Find where the given text appears and provide that cell's center as (X, Y) coordinate. 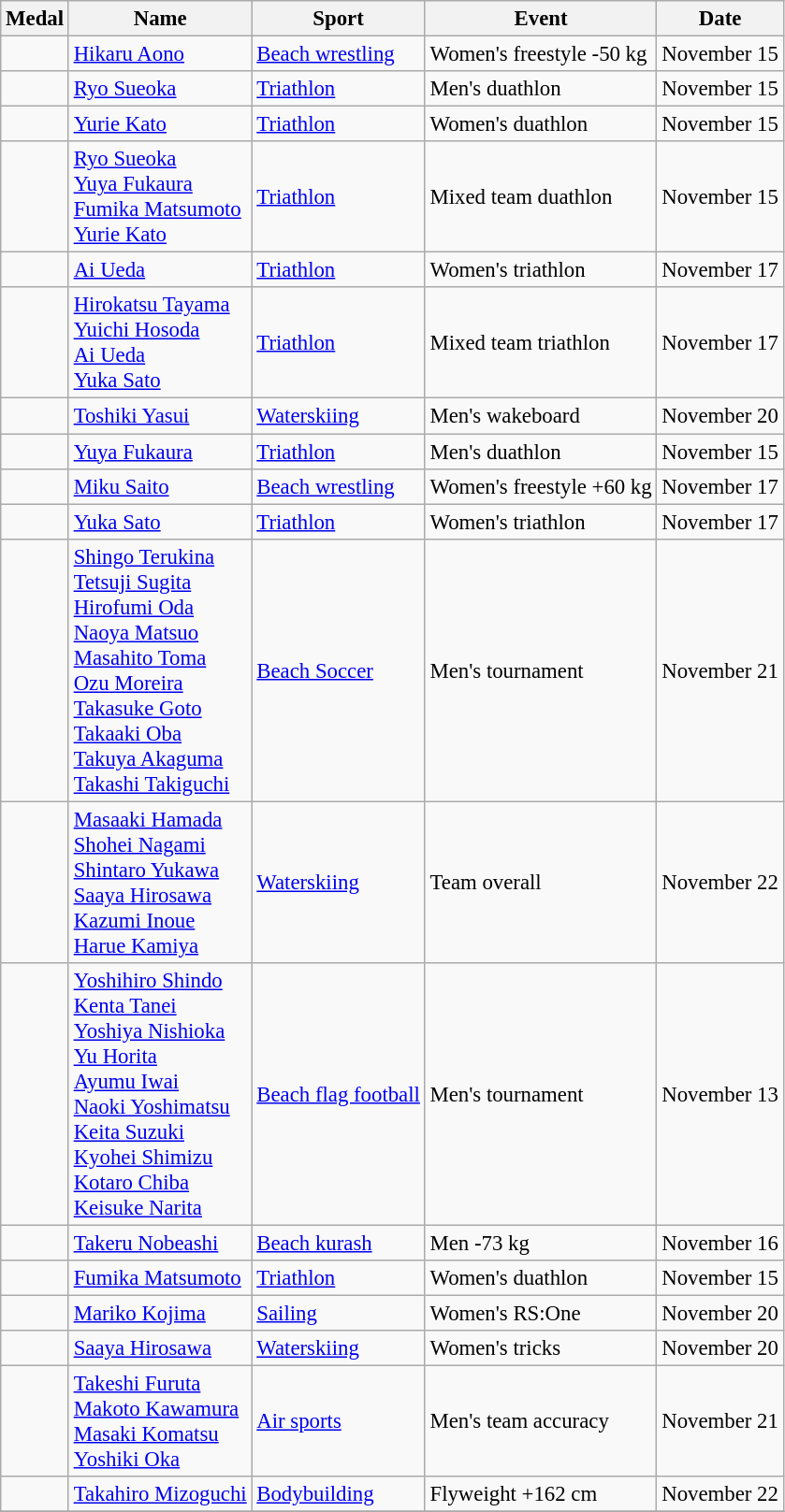
Flyweight +162 cm (541, 1494)
Takahiro Mizoguchi (160, 1494)
Women's freestyle -50 kg (541, 54)
Bodybuilding (339, 1494)
Mariko Kojima (160, 1313)
Air sports (339, 1421)
Takeru Nobeashi (160, 1243)
Ryo Sueoka (160, 89)
Yuya Fukaura (160, 452)
Yuka Sato (160, 522)
Men's wakeboard (541, 416)
Beach Soccer (339, 670)
Yoshihiro ShindoKenta TaneiYoshiya NishiokaYu HoritaAyumu IwaiNaoki YoshimatsuKeita SuzukiKyohei ShimizuKotaro ChibaKeisuke Narita (160, 1094)
Takeshi FurutaMakoto KawamuraMasaki KomatsuYoshiki Oka (160, 1421)
Beach kurash (339, 1243)
Event (541, 19)
Sport (339, 19)
November 16 (720, 1243)
November 13 (720, 1094)
Date (720, 19)
Medal (36, 19)
Ryo SueokaYuya FukauraFumika MatsumotoYurie Kato (160, 196)
Masaaki HamadaShohei NagamiShintaro YukawaSaaya HirosawaKazumi InoueHarue Kamiya (160, 883)
Shingo TerukinaTetsuji SugitaHirofumi OdaNaoya MatsuoMasahito TomaOzu MoreiraTakasuke GotoTakaaki ObaTakuya AkagumaTakashi Takiguchi (160, 670)
Beach flag football (339, 1094)
Mixed team duathlon (541, 196)
Women's RS:One (541, 1313)
Sailing (339, 1313)
Women's tricks (541, 1348)
Toshiki Yasui (160, 416)
Women's freestyle +60 kg (541, 486)
Saaya Hirosawa (160, 1348)
Hikaru Aono (160, 54)
Name (160, 19)
Mixed team triathlon (541, 344)
Fumika Matsumoto (160, 1278)
Men -73 kg (541, 1243)
Ai Ueda (160, 270)
Yurie Kato (160, 124)
Miku Saito (160, 486)
Hirokatsu TayamaYuichi HosodaAi UedaYuka Sato (160, 344)
Team overall (541, 883)
Men's team accuracy (541, 1421)
